Return (x, y) of the center of cell containing provided text 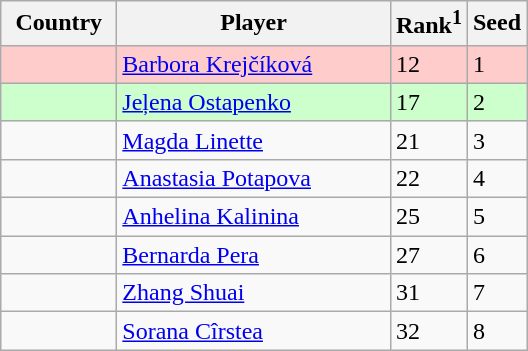
4 (496, 178)
1 (496, 64)
17 (428, 102)
5 (496, 217)
8 (496, 331)
22 (428, 178)
25 (428, 217)
12 (428, 64)
6 (496, 255)
Barbora Krejčíková (254, 64)
3 (496, 140)
27 (428, 255)
21 (428, 140)
Sorana Cîrstea (254, 331)
Seed (496, 24)
Country (59, 24)
Anhelina Kalinina (254, 217)
Rank1 (428, 24)
2 (496, 102)
32 (428, 331)
Anastasia Potapova (254, 178)
Player (254, 24)
Magda Linette (254, 140)
Zhang Shuai (254, 293)
Bernarda Pera (254, 255)
Jeļena Ostapenko (254, 102)
7 (496, 293)
31 (428, 293)
